Find where the given text appears and provide that cell's center as (X, Y) coordinate. 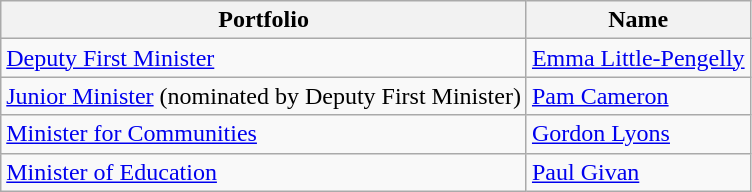
Emma Little-Pengelly (638, 58)
Pam Cameron (638, 96)
Junior Minister (nominated by Deputy First Minister) (264, 96)
Paul Givan (638, 172)
Minister for Communities (264, 134)
Minister of Education (264, 172)
Deputy First Minister (264, 58)
Name (638, 20)
Gordon Lyons (638, 134)
Portfolio (264, 20)
